Return (x, y) of the center of cell containing provided text 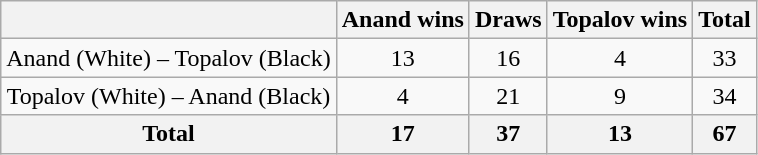
17 (402, 134)
Draws (508, 20)
Anand (White) – Topalov (Black) (169, 58)
Anand wins (402, 20)
9 (620, 96)
Topalov (White) – Anand (Black) (169, 96)
16 (508, 58)
34 (725, 96)
37 (508, 134)
33 (725, 58)
67 (725, 134)
21 (508, 96)
Topalov wins (620, 20)
